Pinpoint the cell where the given text exists, returning its (X, Y) midpoint coordinate. 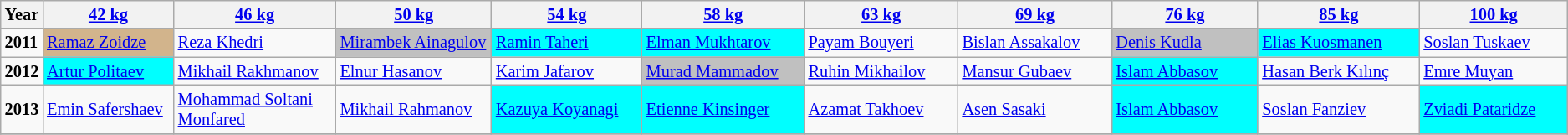
Ramaz Zoidze (109, 43)
63 kg (881, 14)
2012 (22, 71)
Zviadi Pataridze (1494, 109)
Elias Kuosmanen (1338, 43)
69 kg (1035, 14)
Mikhail Rahmanov (414, 109)
Kazuya Koyanagi (567, 109)
58 kg (723, 14)
Asen Sasaki (1035, 109)
76 kg (1184, 14)
100 kg (1494, 14)
Bislan Assakalov (1035, 43)
Azamat Takhoev (881, 109)
Denis Kudla (1184, 43)
Etienne Kinsinger (723, 109)
Emin Safershaev (109, 109)
Emre Muyan (1494, 71)
2011 (22, 43)
Karim Jafarov (567, 71)
Artur Politaev (109, 71)
54 kg (567, 14)
Ramin Taheri (567, 43)
Soslan Tuskaev (1494, 43)
Payam Bouyeri (881, 43)
Reza Khedri (255, 43)
Mohammad Soltani Monfared (255, 109)
85 kg (1338, 14)
Hasan Berk Kılınç (1338, 71)
Ruhin Mikhailov (881, 71)
42 kg (109, 14)
Soslan Fanziev (1338, 109)
Mansur Gubaev (1035, 71)
Mirambek Ainagulov (414, 43)
Elnur Hasanov (414, 71)
50 kg (414, 14)
Elman Mukhtarov (723, 43)
Murad Mammadov (723, 71)
Mikhail Rakhmanov (255, 71)
2013 (22, 109)
46 kg (255, 14)
Year (22, 14)
